Return (X, Y) of the center of cell containing provided text 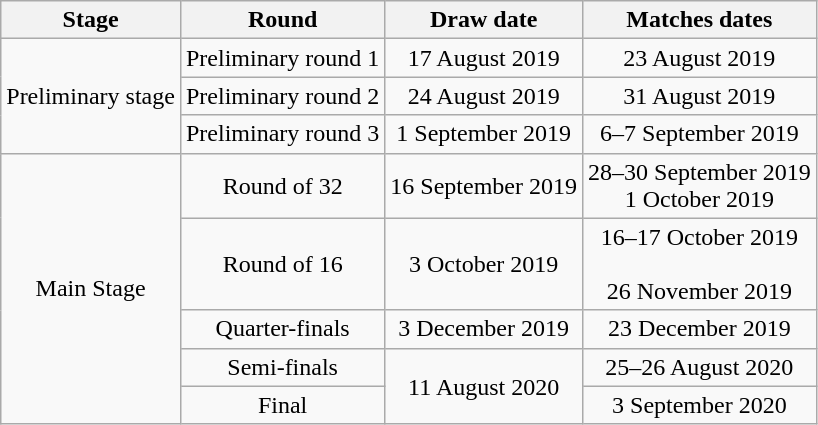
Round of 32 (282, 186)
23 December 2019 (700, 329)
1 September 2019 (484, 134)
25–26 August 2020 (700, 367)
16–17 October 2019 26 November 2019 (700, 264)
Draw date (484, 20)
31 August 2019 (700, 96)
Round (282, 20)
Preliminary round 3 (282, 134)
Preliminary round 1 (282, 58)
3 September 2020 (700, 405)
Stage (91, 20)
24 August 2019 (484, 96)
Quarter-finals (282, 329)
17 August 2019 (484, 58)
3 October 2019 (484, 264)
16 September 2019 (484, 186)
Round of 16 (282, 264)
11 August 2020 (484, 386)
3 December 2019 (484, 329)
Preliminary stage (91, 96)
Preliminary round 2 (282, 96)
Matches dates (700, 20)
Final (282, 405)
Semi-finals (282, 367)
Main Stage (91, 288)
6–7 September 2019 (700, 134)
28–30 September 20191 October 2019 (700, 186)
23 August 2019 (700, 58)
